From the cell containing the given text, extract its center point as [x, y] coordinate. 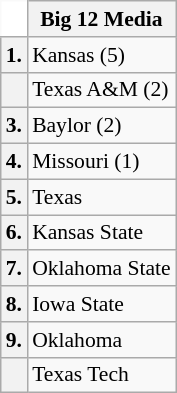
Texas [102, 197]
Oklahoma State [102, 269]
8. [14, 304]
Big 12 Media [102, 19]
1. [14, 55]
3. [14, 126]
6. [14, 233]
Kansas (5) [102, 55]
Texas A&M (2) [102, 90]
Missouri (1) [102, 162]
Kansas State [102, 233]
Baylor (2) [102, 126]
Texas Tech [102, 375]
9. [14, 340]
7. [14, 269]
4. [14, 162]
Oklahoma [102, 340]
Iowa State [102, 304]
5. [14, 197]
